Scan for the cell matching the given text and deliver its [X, Y] coordinate at center. 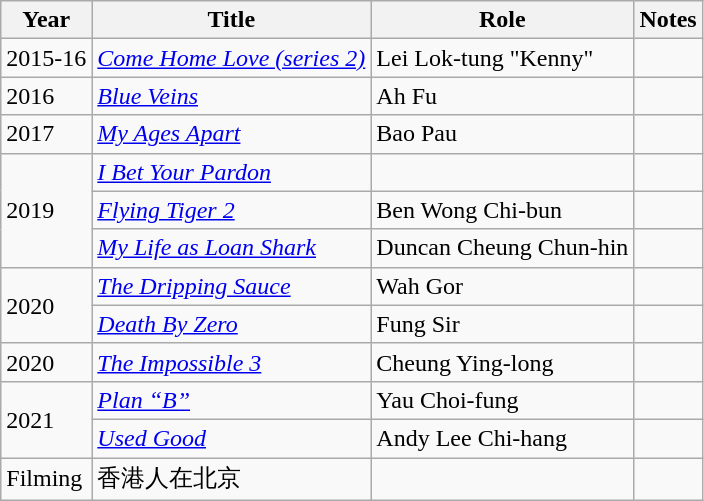
Fung Sir [502, 324]
Year [46, 20]
Yau Choi-fung [502, 400]
Andy Lee Chi-hang [502, 438]
Death By Zero [232, 324]
The Dripping Sauce [232, 286]
2016 [46, 96]
Blue Veins [232, 96]
Used Good [232, 438]
Plan “B” [232, 400]
Title [232, 20]
Ah Fu [502, 96]
Notes [668, 20]
香港人在北京 [232, 480]
Come Home Love (series 2) [232, 58]
Bao Pau [502, 134]
Flying Tiger 2 [232, 210]
2017 [46, 134]
Duncan Cheung Chun-hin [502, 248]
Ben Wong Chi-bun [502, 210]
Cheung Ying-long [502, 362]
Filming [46, 480]
My Ages Apart [232, 134]
My Life as Loan Shark [232, 248]
I Bet Your Pardon [232, 172]
2021 [46, 419]
Wah Gor [502, 286]
Lei Lok-tung "Kenny" [502, 58]
2019 [46, 210]
2015-16 [46, 58]
The Impossible 3 [232, 362]
Role [502, 20]
